Detect which cell encompasses the target text, then output its (x, y) center coordinate. 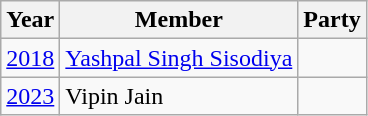
2018 (30, 58)
Yashpal Singh Sisodiya (179, 58)
Vipin Jain (179, 96)
2023 (30, 96)
Year (30, 20)
Party (332, 20)
Member (179, 20)
